Pinpoint the cell where the given text exists, returning its (x, y) midpoint coordinate. 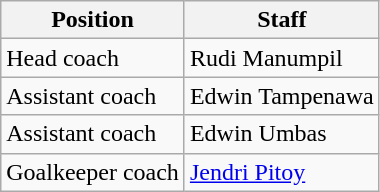
Edwin Tampenawa (282, 96)
Staff (282, 20)
Edwin Umbas (282, 134)
Rudi Manumpil (282, 58)
Jendri Pitoy (282, 172)
Head coach (93, 58)
Position (93, 20)
Goalkeeper coach (93, 172)
